Find where the given text appears and provide that cell's center as [X, Y] coordinate. 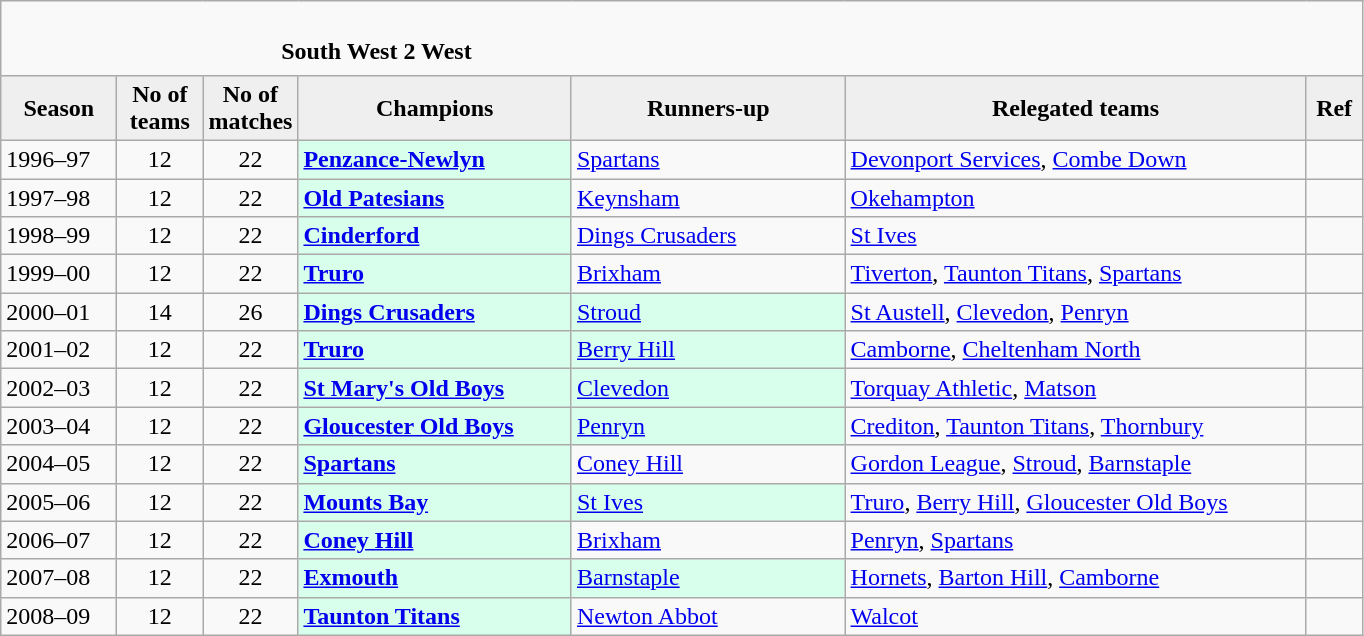
Crediton, Taunton Titans, Thornbury [1076, 426]
St Austell, Clevedon, Penryn [1076, 312]
1999–00 [59, 274]
Relegated teams [1076, 108]
Gordon League, Stroud, Barnstaple [1076, 464]
Gloucester Old Boys [435, 426]
26 [250, 312]
Taunton Titans [435, 616]
Penzance-Newlyn [435, 159]
14 [160, 312]
2006–07 [59, 540]
Clevedon [708, 388]
2008–09 [59, 616]
Camborne, Cheltenham North [1076, 350]
Old Patesians [435, 197]
2003–04 [59, 426]
Penryn [708, 426]
Runners-up [708, 108]
Berry Hill [708, 350]
Champions [435, 108]
Hornets, Barton Hill, Camborne [1076, 578]
Barnstaple [708, 578]
2001–02 [59, 350]
2007–08 [59, 578]
Keynsham [708, 197]
Mounts Bay [435, 502]
1996–97 [59, 159]
Tiverton, Taunton Titans, Spartans [1076, 274]
Torquay Athletic, Matson [1076, 388]
2000–01 [59, 312]
1998–99 [59, 236]
Okehampton [1076, 197]
Truro, Berry Hill, Gloucester Old Boys [1076, 502]
No of teams [160, 108]
Season [59, 108]
2004–05 [59, 464]
1997–98 [59, 197]
Newton Abbot [708, 616]
Stroud [708, 312]
Cinderford [435, 236]
Walcot [1076, 616]
2002–03 [59, 388]
No of matches [250, 108]
2005–06 [59, 502]
Exmouth [435, 578]
Penryn, Spartans [1076, 540]
St Mary's Old Boys [435, 388]
Ref [1334, 108]
Devonport Services, Combe Down [1076, 159]
